Extract the [x, y] coordinate from the center of the cell holding the provided text.  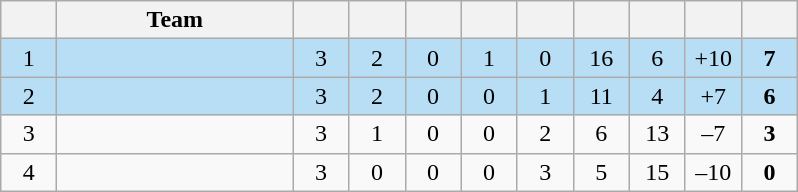
13 [657, 134]
5 [601, 172]
16 [601, 58]
15 [657, 172]
+7 [713, 96]
–10 [713, 172]
–7 [713, 134]
+10 [713, 58]
11 [601, 96]
Team [175, 20]
7 [769, 58]
